Locate the cell with the specified text and output its (X, Y) center coordinate. 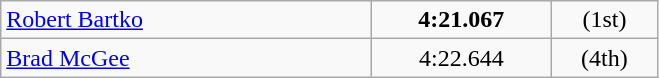
(1st) (604, 20)
Robert Bartko (186, 20)
(4th) (604, 58)
4:21.067 (462, 20)
4:22.644 (462, 58)
Brad McGee (186, 58)
